Find where the given text appears and provide that cell's center as [x, y] coordinate. 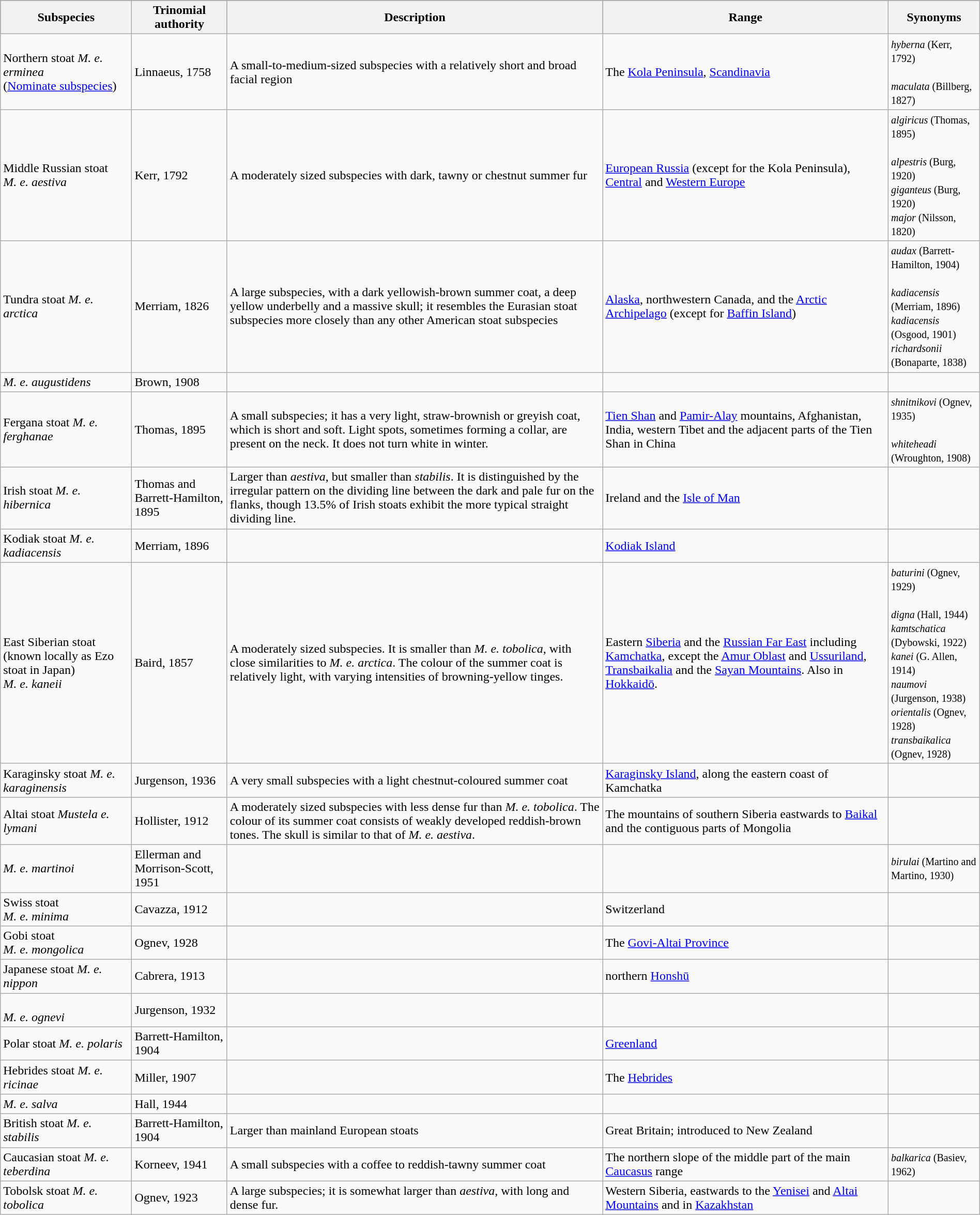
Karaginsky stoat M. e. karaginensis [66, 780]
A very small subspecies with a light chestnut-coloured summer coat [415, 780]
northern Honshū [745, 977]
M. e. martinoi [66, 868]
A small-to-medium-sized subspecies with a relatively short and broad facial region [415, 72]
Trinomial authority [179, 18]
balkarica (Basiev, 1962) [935, 1164]
Tien Shan and Pamir-Alay mountains, Afghanistan, India, western Tibet and the adjacent parts of the Tien Shan in China [745, 429]
M. e. salva [66, 1104]
Subspecies [66, 18]
European Russia (except for the Kola Peninsula), Central and Western Europe [745, 175]
Miller, 1907 [179, 1077]
Japanese stoat M. e. nippon [66, 977]
Western Siberia, eastwards to the Yenisei and Altai Mountains and in Kazakhstan [745, 1198]
Swiss stoatM. e. minima [66, 909]
Merriam, 1826 [179, 306]
M. e. augustidens [66, 382]
Ireland and the Isle of Man [745, 498]
Jurgenson, 1936 [179, 780]
Hebrides stoat M. e. ricinae [66, 1077]
Hall, 1944 [179, 1104]
Gobi stoatM. e. mongolica [66, 943]
Greenland [745, 1044]
Hollister, 1912 [179, 821]
The northern slope of the middle part of the main Caucasus range [745, 1164]
A small subspecies with a coffee to reddish-tawny summer coat [415, 1164]
The Hebrides [745, 1077]
Thomas and Barrett-Hamilton, 1895 [179, 498]
Jurgenson, 1932 [179, 1010]
Kodiak Island [745, 546]
Brown, 1908 [179, 382]
shnitnikovi (Ognev, 1935)whiteheadi (Wroughton, 1908) [935, 429]
Fergana stoat M. e. ferghanae [66, 429]
The Govi-Altai Province [745, 943]
British stoat M. e. stabilis [66, 1131]
Kerr, 1792 [179, 175]
birulai (Martino and Martino, 1930) [935, 868]
Alaska, northwestern Canada, and the Arctic Archipelago (except for Baffin Island) [745, 306]
East Siberian stoat (known locally as Ezo stoat in Japan)M. e. kaneii [66, 663]
Tundra stoat M. e. arctica [66, 306]
Baird, 1857 [179, 663]
The Kola Peninsula, Scandinavia [745, 72]
Merriam, 1896 [179, 546]
Northern stoat M. e. erminea(Nominate subspecies) [66, 72]
A large subspecies; it is somewhat larger than aestiva, with long and dense fur. [415, 1198]
algiricus (Thomas, 1895)alpestris (Burg, 1920) giganteus (Burg, 1920) major (Nilsson, 1820) [935, 175]
Kodiak stoat M. e. kadiacensis [66, 546]
A moderately sized subspecies with dark, tawny or chestnut summer fur [415, 175]
audax (Barrett-Hamilton, 1904)kadiacensis (Merriam, 1896) kadiacensis (Osgood, 1901) richardsonii (Bonaparte, 1838) [935, 306]
Cabrera, 1913 [179, 977]
Ognev, 1923 [179, 1198]
M. e. ognevi [66, 1010]
Altai stoat Mustela e. lymani [66, 821]
The mountains of southern Siberia eastwards to Baikal and the contiguous parts of Mongolia [745, 821]
Korneev, 1941 [179, 1164]
Range [745, 18]
Ellerman and Morrison-Scott, 1951 [179, 868]
hyberna (Kerr, 1792)maculata (Billberg, 1827) [935, 72]
Great Britain; introduced to New Zealand [745, 1131]
Polar stoat M. e. polaris [66, 1044]
Cavazza, 1912 [179, 909]
Ognev, 1928 [179, 943]
Middle Russian stoatM. e. aestiva [66, 175]
Synonyms [935, 18]
Irish stoat M. e. hibernica [66, 498]
Tobolsk stoat M. e. tobolica [66, 1198]
Caucasian stoat M. e. teberdina [66, 1164]
Description [415, 18]
Karaginsky Island, along the eastern coast of Kamchatka [745, 780]
Linnaeus, 1758 [179, 72]
Switzerland [745, 909]
Thomas, 1895 [179, 429]
Larger than mainland European stoats [415, 1131]
